Return the [x, y] coordinate for the center point of the cell that contains the specified text.  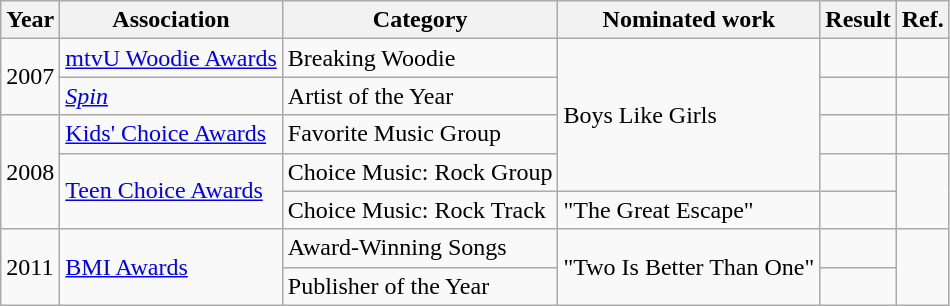
Result [858, 20]
Choice Music: Rock Group [420, 172]
Nominated work [689, 20]
BMI Awards [171, 267]
Favorite Music Group [420, 134]
Spin [171, 96]
Association [171, 20]
2011 [30, 267]
2007 [30, 77]
Year [30, 20]
"The Great Escape" [689, 210]
"Two Is Better Than One" [689, 267]
Publisher of the Year [420, 286]
Award-Winning Songs [420, 248]
Teen Choice Awards [171, 191]
Category [420, 20]
Boys Like Girls [689, 115]
Ref. [922, 20]
Artist of the Year [420, 96]
mtvU Woodie Awards [171, 58]
2008 [30, 172]
Breaking Woodie [420, 58]
Kids' Choice Awards [171, 134]
Choice Music: Rock Track [420, 210]
